For the text-containing cell, return its midpoint in [X, Y] coordinate format. 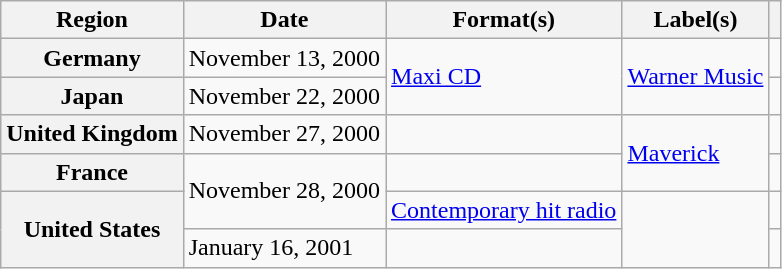
November 22, 2000 [284, 96]
France [92, 172]
United States [92, 229]
United Kingdom [92, 134]
Date [284, 20]
Region [92, 20]
January 16, 2001 [284, 248]
Contemporary hit radio [504, 210]
Warner Music [696, 77]
Germany [92, 58]
Maxi CD [504, 77]
Label(s) [696, 20]
November 13, 2000 [284, 58]
Format(s) [504, 20]
November 27, 2000 [284, 134]
Maverick [696, 153]
November 28, 2000 [284, 191]
Japan [92, 96]
